For the text-containing cell, return its midpoint in (X, Y) coordinate format. 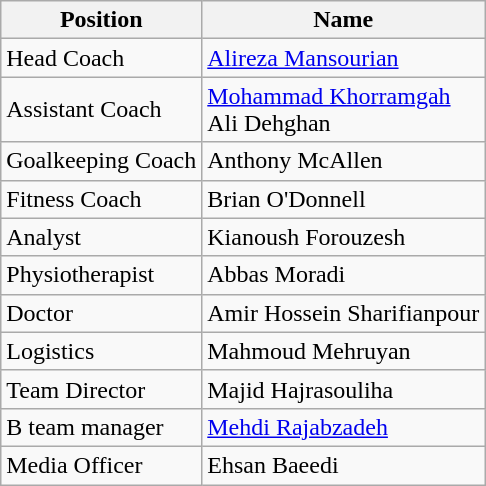
Amir Hossein Sharifianpour (344, 313)
Analyst (102, 237)
Position (102, 20)
Brian O'Donnell (344, 199)
Assistant Coach (102, 110)
Alireza Mansourian (344, 58)
Name (344, 20)
Mohammad Khorramgah Ali Dehghan (344, 110)
Ehsan Baeedi (344, 465)
Abbas Moradi (344, 275)
Mehdi Rajabzadeh (344, 427)
B team manager (102, 427)
Mahmoud Mehruyan (344, 351)
Team Director (102, 389)
Head Coach (102, 58)
Media Officer (102, 465)
Fitness Coach (102, 199)
Kianoush Forouzesh (344, 237)
Logistics (102, 351)
Majid Hajrasouliha (344, 389)
Goalkeeping Coach (102, 161)
Doctor (102, 313)
Anthony McAllen (344, 161)
Physiotherapist (102, 275)
